Return the (X, Y) coordinate for the center point of the cell that contains the specified text.  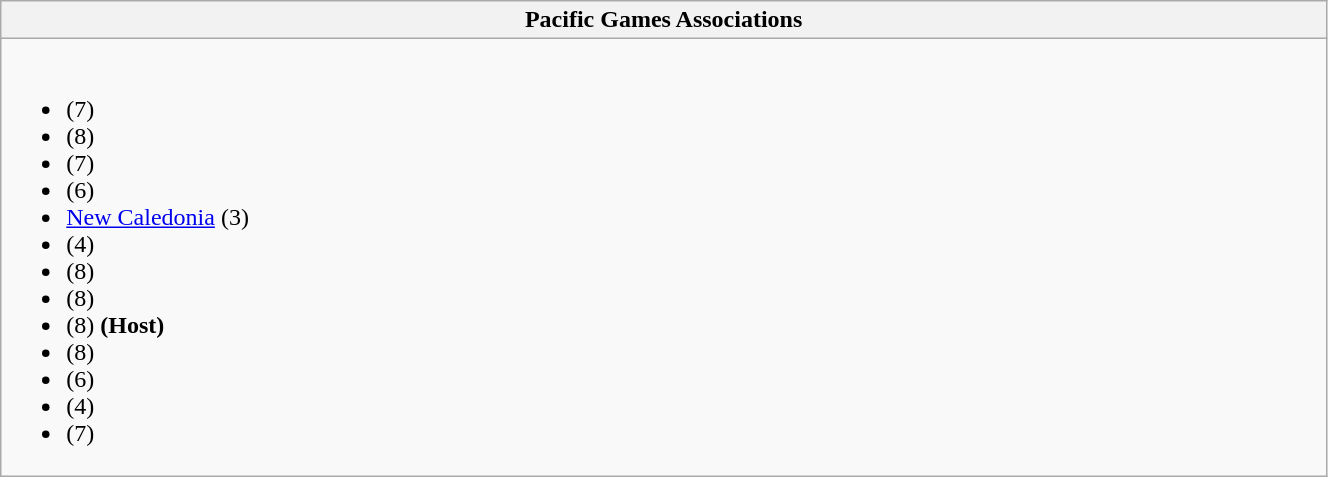
Pacific Games Associations (664, 20)
(7) (8) (7) (6) New Caledonia (3) (4) (8) (8) (8) (Host) (8) (6) (4) (7) (664, 258)
